Identify which cell holds the provided text, then report its (X, Y) central coordinate. 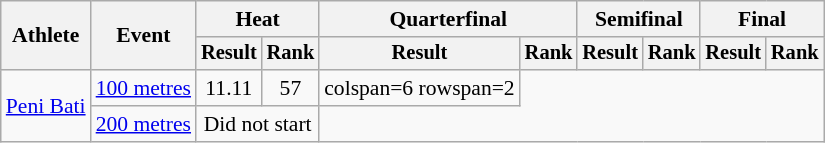
colspan=6 rowspan=2 (420, 88)
Heat (258, 19)
Did not start (258, 124)
Peni Bati (46, 106)
Quarterfinal (448, 19)
11.11 (229, 88)
Final (762, 19)
Semifinal (638, 19)
57 (291, 88)
Athlete (46, 36)
100 metres (144, 88)
Event (144, 36)
200 metres (144, 124)
